Detect which cell encompasses the target text, then output its [X, Y] center coordinate. 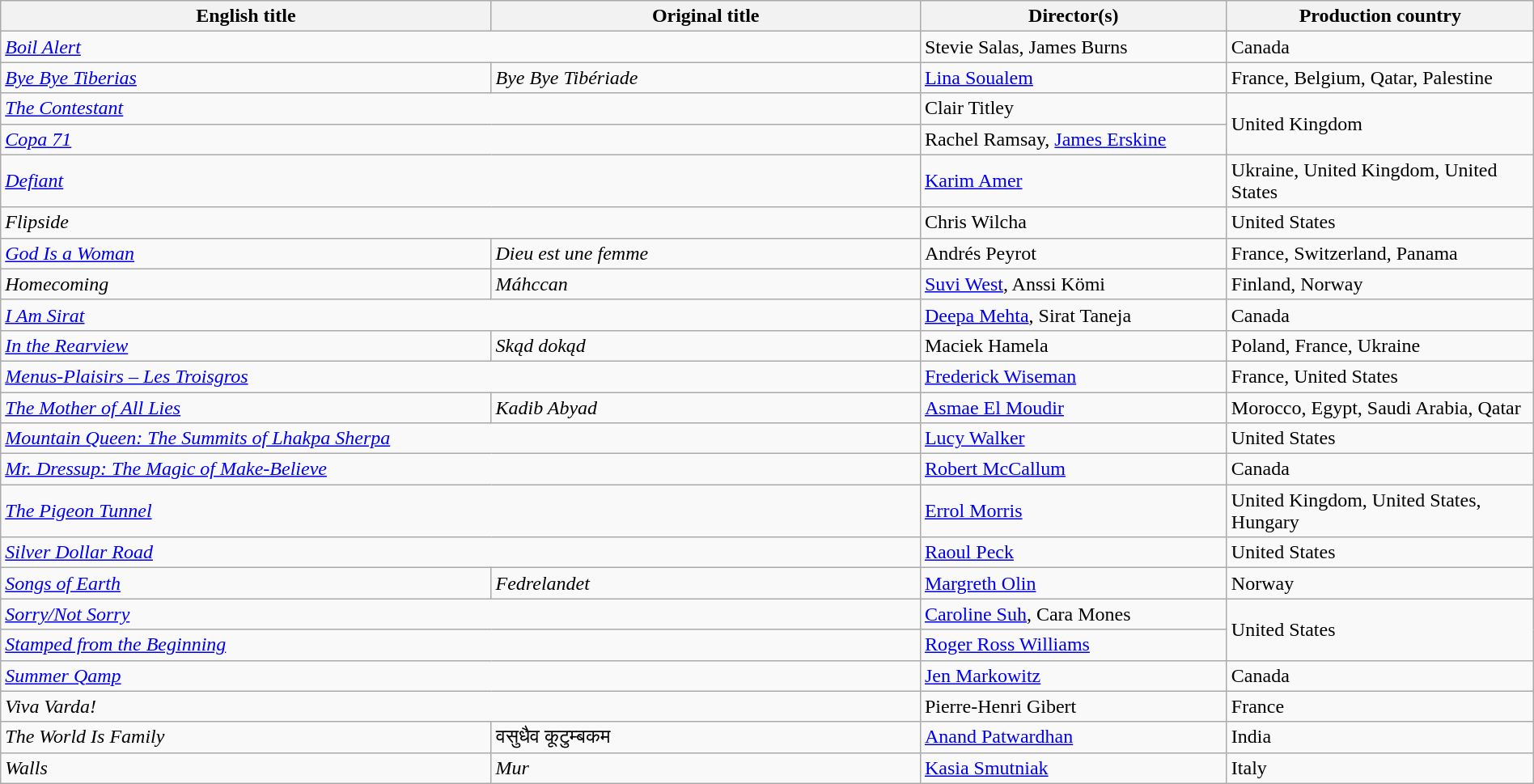
Original title [706, 16]
Boil Alert [461, 47]
The Mother of All Lies [246, 407]
Norway [1380, 583]
Raoul Peck [1073, 553]
Fedrelandet [706, 583]
United Kingdom [1380, 124]
Clair Titley [1073, 108]
Viva Varda! [461, 706]
Dieu est une femme [706, 253]
Production country [1380, 16]
France, United States [1380, 376]
France [1380, 706]
France, Switzerland, Panama [1380, 253]
Asmae El Moudir [1073, 407]
Kadib Abyad [706, 407]
Lina Soualem [1073, 78]
Homecoming [246, 284]
The Pigeon Tunnel [461, 511]
Italy [1380, 768]
Jen Markowitz [1073, 676]
वसुधैव कूटुम्बकम [706, 737]
In the Rearview [246, 345]
Ukraine, United Kingdom, United States [1380, 181]
Kasia Smutniak [1073, 768]
Flipside [461, 222]
Copa 71 [461, 139]
Mur [706, 768]
Máhccan [706, 284]
The Contestant [461, 108]
I Am Sirat [461, 315]
United Kingdom, United States, Hungary [1380, 511]
Anand Patwardhan [1073, 737]
Rachel Ramsay, James Erskine [1073, 139]
Robert McCallum [1073, 469]
Stevie Salas, James Burns [1073, 47]
Roger Ross Williams [1073, 645]
Errol Morris [1073, 511]
English title [246, 16]
Chris Wilcha [1073, 222]
Summer Qamp [461, 676]
Songs of Earth [246, 583]
The World Is Family [246, 737]
Deepa Mehta, Sirat Taneja [1073, 315]
Caroline Suh, Cara Mones [1073, 614]
India [1380, 737]
Mr. Dressup: The Magic of Make-Believe [461, 469]
Frederick Wiseman [1073, 376]
Morocco, Egypt, Saudi Arabia, Qatar [1380, 407]
Pierre-Henri Gibert [1073, 706]
Walls [246, 768]
Maciek Hamela [1073, 345]
God Is a Woman [246, 253]
Defiant [461, 181]
Skąd dokąd [706, 345]
Stamped from the Beginning [461, 645]
Bye Bye Tiberias [246, 78]
Menus-Plaisirs – Les Troisgros [461, 376]
Andrés Peyrot [1073, 253]
Finland, Norway [1380, 284]
Suvi West, Anssi Kömi [1073, 284]
Lucy Walker [1073, 439]
Margreth Olin [1073, 583]
Poland, France, Ukraine [1380, 345]
Silver Dollar Road [461, 553]
Director(s) [1073, 16]
Sorry/Not Sorry [461, 614]
Bye Bye Tibériade [706, 78]
Mountain Queen: The Summits of Lhakpa Sherpa [461, 439]
France, Belgium, Qatar, Palestine [1380, 78]
Karim Amer [1073, 181]
